Search for the cell housing the specified text and yield its [X, Y] center coordinate. 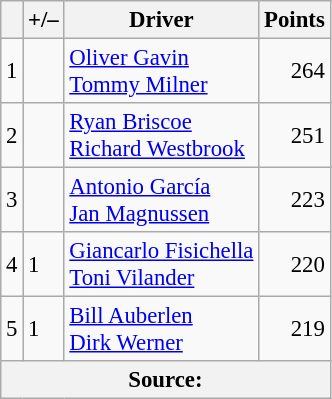
Driver [162, 20]
219 [294, 330]
Bill Auberlen Dirk Werner [162, 330]
2 [12, 136]
3 [12, 200]
251 [294, 136]
5 [12, 330]
Points [294, 20]
220 [294, 264]
264 [294, 72]
+/– [44, 20]
4 [12, 264]
Giancarlo Fisichella Toni Vilander [162, 264]
Oliver Gavin Tommy Milner [162, 72]
Antonio García Jan Magnussen [162, 200]
223 [294, 200]
Ryan Briscoe Richard Westbrook [162, 136]
